Return the [x, y] coordinate for the center point of the cell that contains the specified text.  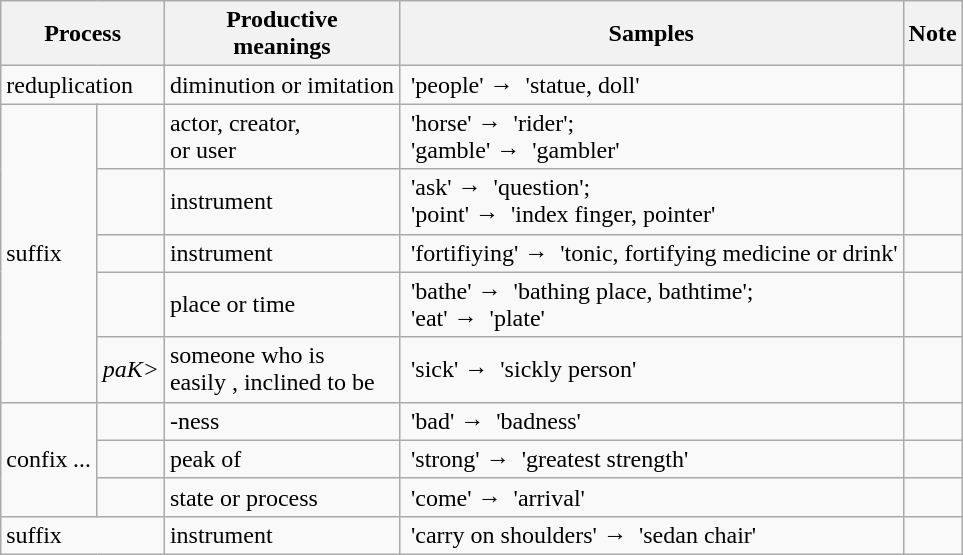
'fortifiying' → 'tonic, fortifying medicine or drink' [651, 253]
place or time [282, 304]
someone who iseasily , inclined to be [282, 370]
-ness [282, 421]
'ask' → 'question'; 'point' → 'index finger, pointer' [651, 202]
'sick' → 'sickly person' [651, 370]
reduplication [83, 85]
'carry on shoulders' → 'sedan chair' [651, 535]
actor, creator,or user [282, 136]
'come' → 'arrival' [651, 497]
'bad' → 'badness' [651, 421]
Process [83, 34]
diminution or imitation [282, 85]
Productivemeanings [282, 34]
state or process [282, 497]
Note [932, 34]
'people' → 'statue, doll' [651, 85]
Samples [651, 34]
'horse' → 'rider'; 'gamble' → 'gambler' [651, 136]
'strong' → 'greatest strength' [651, 459]
paK> [130, 370]
'bathe' → 'bathing place, bathtime'; 'eat' → 'plate' [651, 304]
peak of [282, 459]
confix ... [49, 459]
